Scan for the cell matching the given text and deliver its (X, Y) coordinate at center. 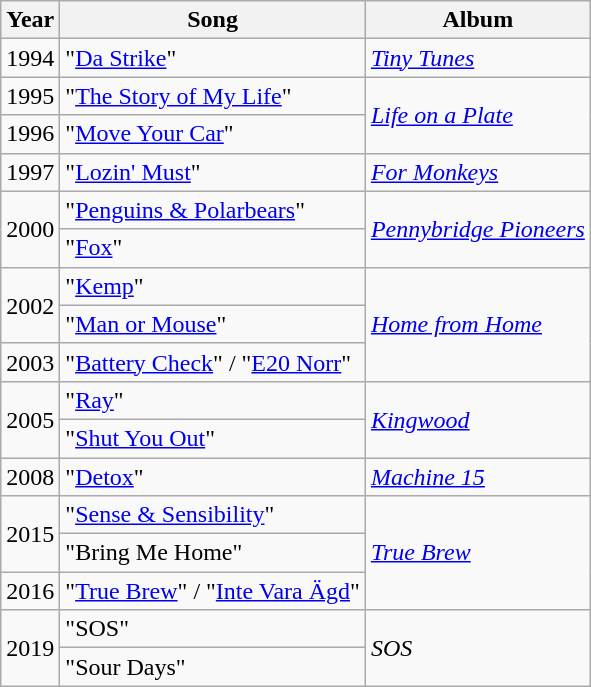
"Shut You Out" (213, 438)
"SOS" (213, 629)
For Monkeys (478, 172)
1994 (30, 58)
Machine 15 (478, 477)
2019 (30, 648)
2008 (30, 477)
"Move Your Car" (213, 134)
Song (213, 20)
"Battery Check" / "E20 Norr" (213, 362)
1997 (30, 172)
Kingwood (478, 419)
SOS (478, 648)
Year (30, 20)
Home from Home (478, 324)
Tiny Tunes (478, 58)
Life on a Plate (478, 115)
"Man or Mouse" (213, 324)
2002 (30, 305)
2000 (30, 229)
"Penguins & Polarbears" (213, 210)
"Detox" (213, 477)
"Fox" (213, 248)
"Bring Me Home" (213, 553)
"True Brew" / "Inte Vara Ägd" (213, 591)
Album (478, 20)
True Brew (478, 553)
"Sour Days" (213, 667)
Pennybridge Pioneers (478, 229)
"Kemp" (213, 286)
2003 (30, 362)
2005 (30, 419)
1996 (30, 134)
"Sense & Sensibility" (213, 515)
2016 (30, 591)
2015 (30, 534)
"The Story of My Life" (213, 96)
"Lozin' Must" (213, 172)
"Ray" (213, 400)
1995 (30, 96)
"Da Strike" (213, 58)
